Locate the cell with the specified text and output its (X, Y) center coordinate. 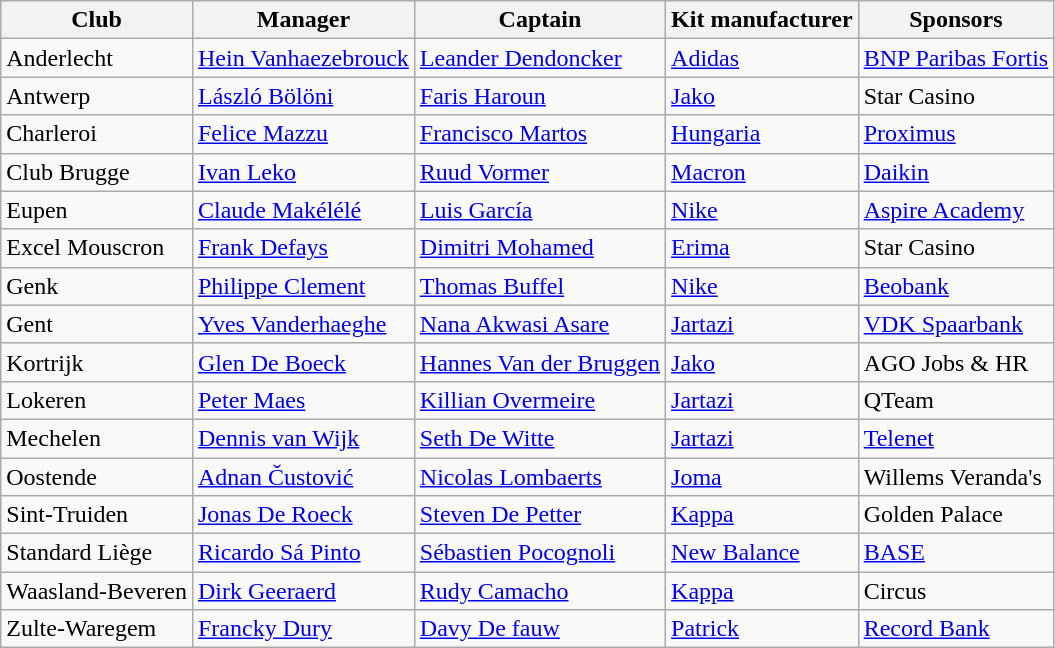
VDK Spaarbank (956, 324)
Golden Palace (956, 515)
Standard Liège (97, 553)
QTeam (956, 400)
Captain (540, 20)
Record Bank (956, 629)
Telenet (956, 438)
Leander Dendoncker (540, 58)
Jonas De Roeck (303, 515)
Club (97, 20)
Anderlecht (97, 58)
BNP Paribas Fortis (956, 58)
Proximus (956, 134)
Lokeren (97, 400)
Killian Overmeire (540, 400)
Macron (762, 172)
AGO Jobs & HR (956, 362)
Claude Makélélé (303, 210)
New Balance (762, 553)
Oostende (97, 477)
Adnan Čustović (303, 477)
Kortrijk (97, 362)
Club Brugge (97, 172)
Sint-Truiden (97, 515)
Patrick (762, 629)
Frank Defays (303, 248)
Hein Vanhaezebrouck (303, 58)
Beobank (956, 286)
Peter Maes (303, 400)
Seth De Witte (540, 438)
Philippe Clement (303, 286)
Waasland-Beveren (97, 591)
Rudy Camacho (540, 591)
Faris Haroun (540, 96)
Gent (97, 324)
Hannes Van der Bruggen (540, 362)
Kit manufacturer (762, 20)
Erima (762, 248)
Dennis van Wijk (303, 438)
Excel Mouscron (97, 248)
Glen De Boeck (303, 362)
Thomas Buffel (540, 286)
Aspire Academy (956, 210)
Nicolas Lombaerts (540, 477)
Circus (956, 591)
Willems Veranda's (956, 477)
Francisco Martos (540, 134)
Yves Vanderhaeghe (303, 324)
Daikin (956, 172)
Adidas (762, 58)
Dirk Geeraerd (303, 591)
László Bölöni (303, 96)
Sponsors (956, 20)
Manager (303, 20)
Ivan Leko (303, 172)
Sébastien Pocognoli (540, 553)
BASE (956, 553)
Mechelen (97, 438)
Steven De Petter (540, 515)
Antwerp (97, 96)
Eupen (97, 210)
Zulte-Waregem (97, 629)
Ruud Vormer (540, 172)
Nana Akwasi Asare (540, 324)
Dimitri Mohamed (540, 248)
Hungaria (762, 134)
Francky Dury (303, 629)
Luis García (540, 210)
Davy De fauw (540, 629)
Charleroi (97, 134)
Genk (97, 286)
Ricardo Sá Pinto (303, 553)
Felice Mazzu (303, 134)
Joma (762, 477)
